Output the [x, y] coordinate of the center of the cell containing the given text.  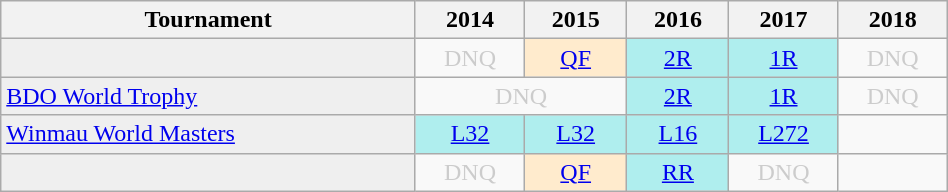
L16 [678, 134]
RR [678, 172]
2015 [576, 20]
2016 [678, 20]
2018 [892, 20]
L272 [784, 134]
2014 [470, 20]
BDO World Trophy [208, 96]
2017 [784, 20]
Winmau World Masters [208, 134]
Tournament [208, 20]
